Provide the [x, y] coordinate of the cell's center where the given text is located.  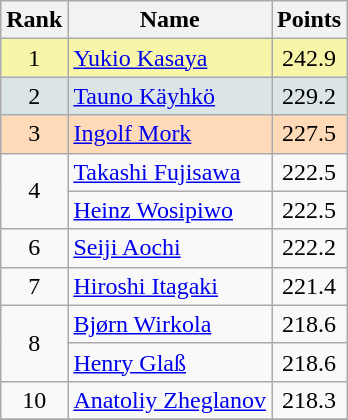
Points [310, 20]
3 [34, 134]
Takashi Fujisawa [170, 172]
Ingolf Mork [170, 134]
6 [34, 248]
7 [34, 286]
Seiji Aochi [170, 248]
218.3 [310, 400]
Heinz Wosipiwo [170, 210]
242.9 [310, 58]
227.5 [310, 134]
Henry Glaß [170, 362]
2 [34, 96]
222.2 [310, 248]
Tauno Käyhkö [170, 96]
Bjørn Wirkola [170, 324]
Hiroshi Itagaki [170, 286]
4 [34, 191]
Yukio Kasaya [170, 58]
8 [34, 343]
10 [34, 400]
Name [170, 20]
Anatoliy Zheglanov [170, 400]
Rank [34, 20]
1 [34, 58]
221.4 [310, 286]
229.2 [310, 96]
